Pinpoint the cell where the given text exists, returning its [X, Y] midpoint coordinate. 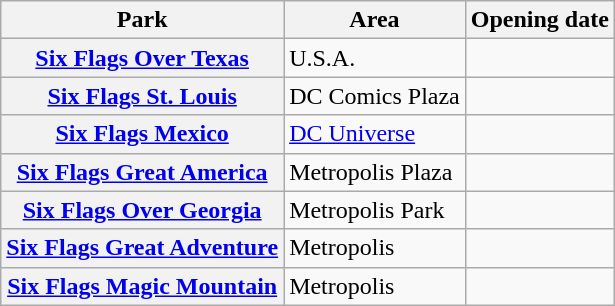
Area [375, 20]
Six Flags Over Georgia [142, 210]
Six Flags Over Texas [142, 58]
Metropolis Plaza [375, 172]
Six Flags Great America [142, 172]
Six Flags Mexico [142, 134]
Metropolis Park [375, 210]
U.S.A. [375, 58]
Park [142, 20]
Six Flags St. Louis [142, 96]
Six Flags Magic Mountain [142, 286]
Opening date [540, 20]
DC Universe [375, 134]
DC Comics Plaza [375, 96]
Six Flags Great Adventure [142, 248]
